Pinpoint the cell where the given text exists, returning its [x, y] midpoint coordinate. 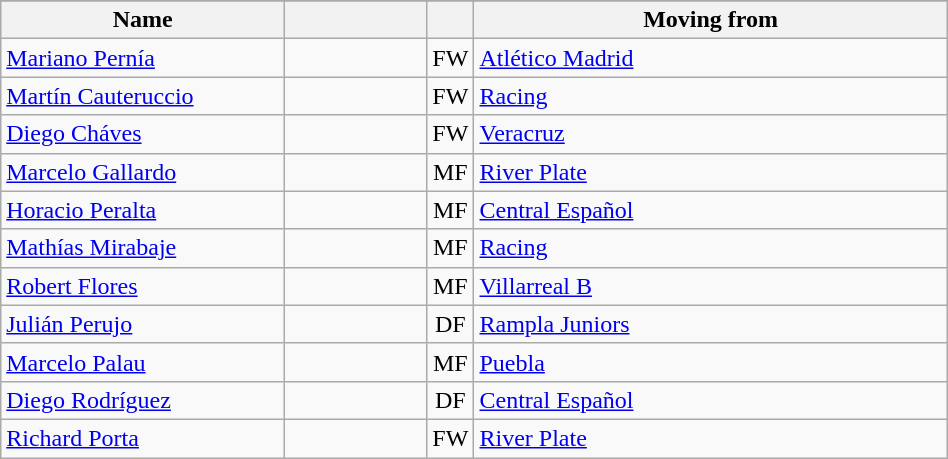
Julián Perujo [143, 324]
Moving from [710, 20]
Rampla Juniors [710, 324]
Name [143, 20]
Diego Rodríguez [143, 400]
Marcelo Palau [143, 362]
Atlético Madrid [710, 58]
Veracruz [710, 134]
Richard Porta [143, 438]
Villarreal B [710, 286]
Mariano Pernía [143, 58]
Horacio Peralta [143, 210]
Diego Cháves [143, 134]
Marcelo Gallardo [143, 172]
Mathías Mirabaje [143, 248]
Robert Flores [143, 286]
Puebla [710, 362]
Martín Cauteruccio [143, 96]
